Provide the [x, y] coordinate of the cell's center where the given text is located.  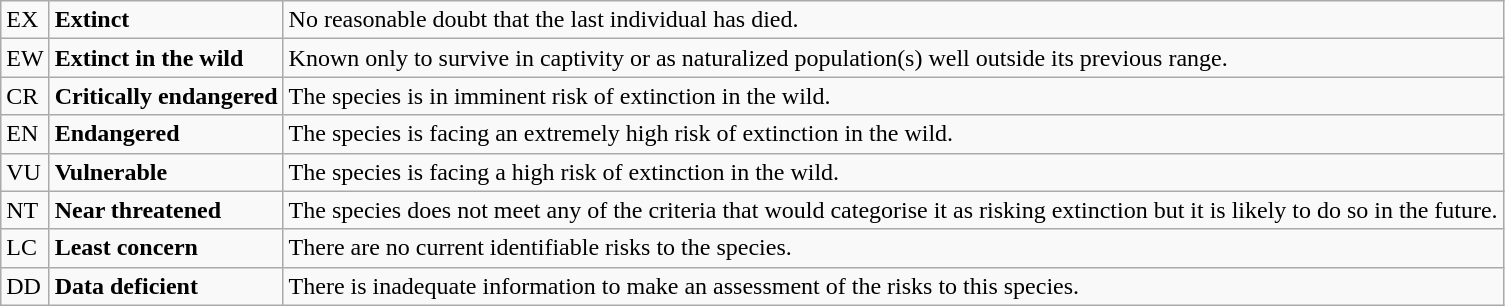
The species is facing a high risk of extinction in the wild. [893, 172]
DD [25, 286]
VU [25, 172]
Critically endangered [166, 96]
There is inadequate information to make an assessment of the risks to this species. [893, 286]
Known only to survive in captivity or as naturalized population(s) well outside its previous range. [893, 58]
Endangered [166, 134]
EW [25, 58]
CR [25, 96]
Extinct [166, 20]
Data deficient [166, 286]
The species is in imminent risk of extinction in the wild. [893, 96]
EN [25, 134]
NT [25, 210]
EX [25, 20]
LC [25, 248]
Extinct in the wild [166, 58]
No reasonable doubt that the last individual has died. [893, 20]
Least concern [166, 248]
The species is facing an extremely high risk of extinction in the wild. [893, 134]
Vulnerable [166, 172]
There are no current identifiable risks to the species. [893, 248]
Near threatened [166, 210]
The species does not meet any of the criteria that would categorise it as risking extinction but it is likely to do so in the future. [893, 210]
